Output the [X, Y] coordinate of the center of the cell containing the given text.  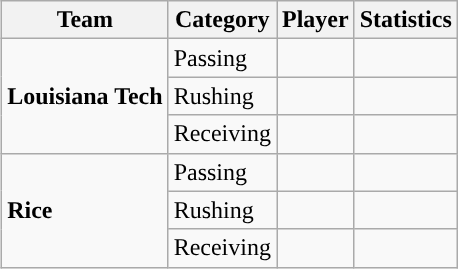
Player [315, 20]
Category [222, 20]
Rice [85, 210]
Statistics [406, 20]
Louisiana Tech [85, 96]
Team [85, 20]
